For the text-containing cell, return its midpoint in (X, Y) coordinate format. 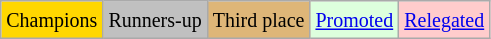
Promoted (354, 20)
Relegated (444, 20)
Third place (258, 20)
Runners-up (155, 20)
Champions (52, 20)
